Scan for the cell matching the given text and deliver its [x, y] coordinate at center. 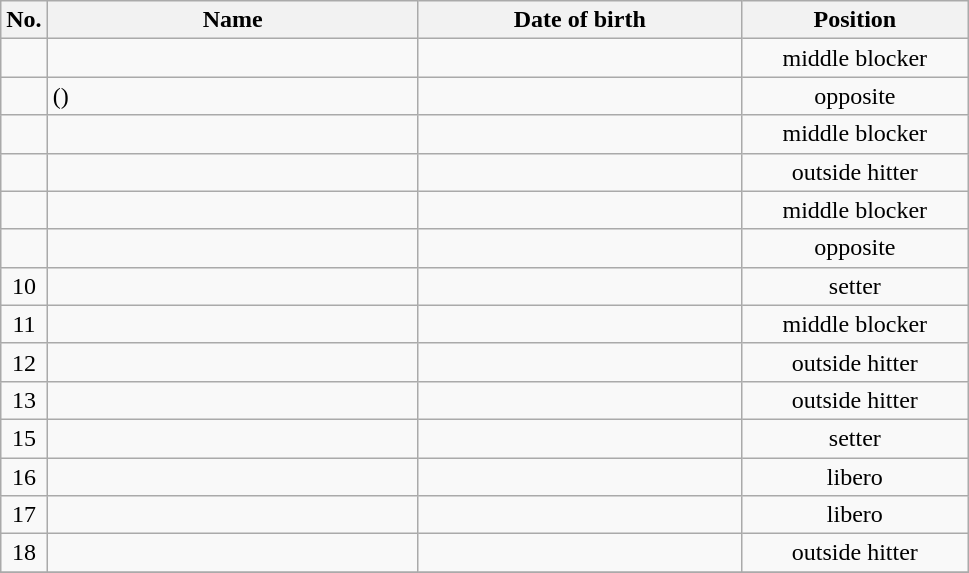
12 [24, 362]
16 [24, 477]
11 [24, 324]
17 [24, 515]
No. [24, 20]
18 [24, 553]
13 [24, 400]
15 [24, 438]
Date of birth [580, 20]
10 [24, 286]
Position [854, 20]
() [232, 96]
Name [232, 20]
